Identify which cell holds the provided text, then report its [x, y] central coordinate. 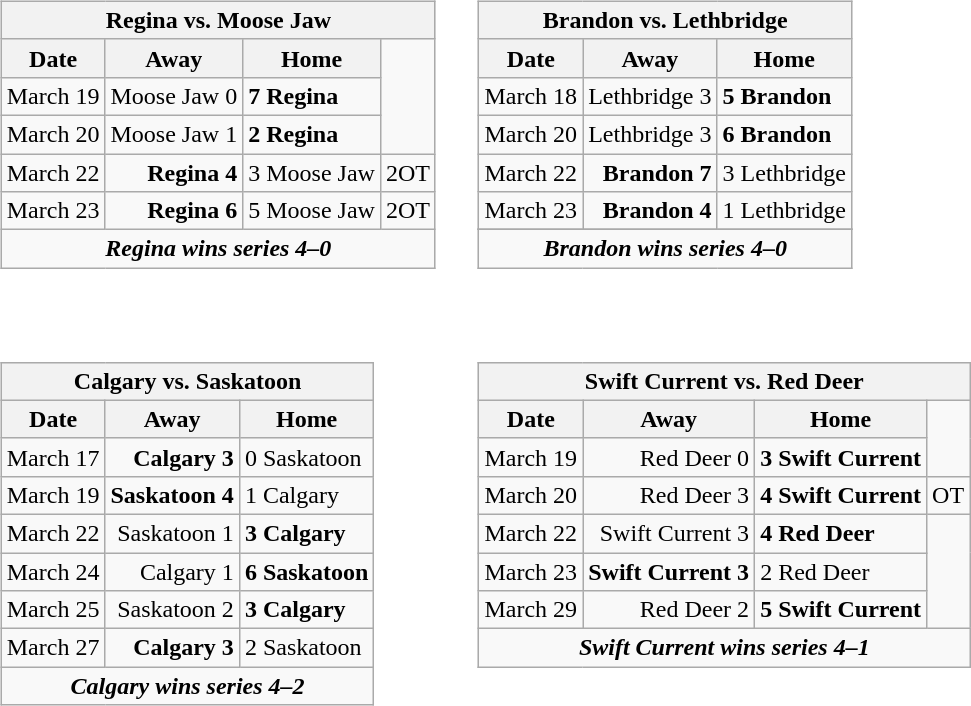
Red Deer 0 [669, 457]
Red Deer 3 [669, 495]
1 Lethbridge [784, 211]
5 Swift Current [841, 610]
2 Regina [312, 134]
0 Saskatoon [306, 457]
OT [948, 495]
7 Regina [312, 96]
Saskatoon 2 [172, 610]
Brandon 7 [650, 173]
Moose Jaw 0 [174, 96]
Brandon vs. Lethbridge [665, 20]
Red Deer 2 [669, 610]
2 Red Deer [841, 571]
6 Saskatoon [306, 571]
March 17 [53, 457]
3 Moose Jaw [312, 173]
2 Saskatoon [306, 648]
1 Calgary [306, 495]
Swift Current vs. Red Deer [724, 381]
March 29 [531, 610]
Saskatoon 4 [172, 495]
Regina 4 [174, 173]
March 24 [53, 571]
Moose Jaw 1 [174, 134]
5 Moose Jaw [312, 211]
Brandon wins series 4–0 [665, 249]
Calgary wins series 4–2 [188, 686]
March 25 [53, 610]
Calgary vs. Saskatoon [188, 381]
Calgary 1 [172, 571]
Regina vs. Moose Jaw [218, 20]
3 Lethbridge [784, 173]
Saskatoon 1 [172, 533]
Brandon 4 [650, 211]
March 27 [53, 648]
March 18 [531, 96]
5 Brandon [784, 96]
4 Red Deer [841, 533]
3 Swift Current [841, 457]
6 Brandon [784, 134]
4 Swift Current [841, 495]
Swift Current wins series 4–1 [724, 648]
Regina 6 [174, 211]
Regina wins series 4–0 [218, 249]
